Return (X, Y) of the center of cell containing provided text 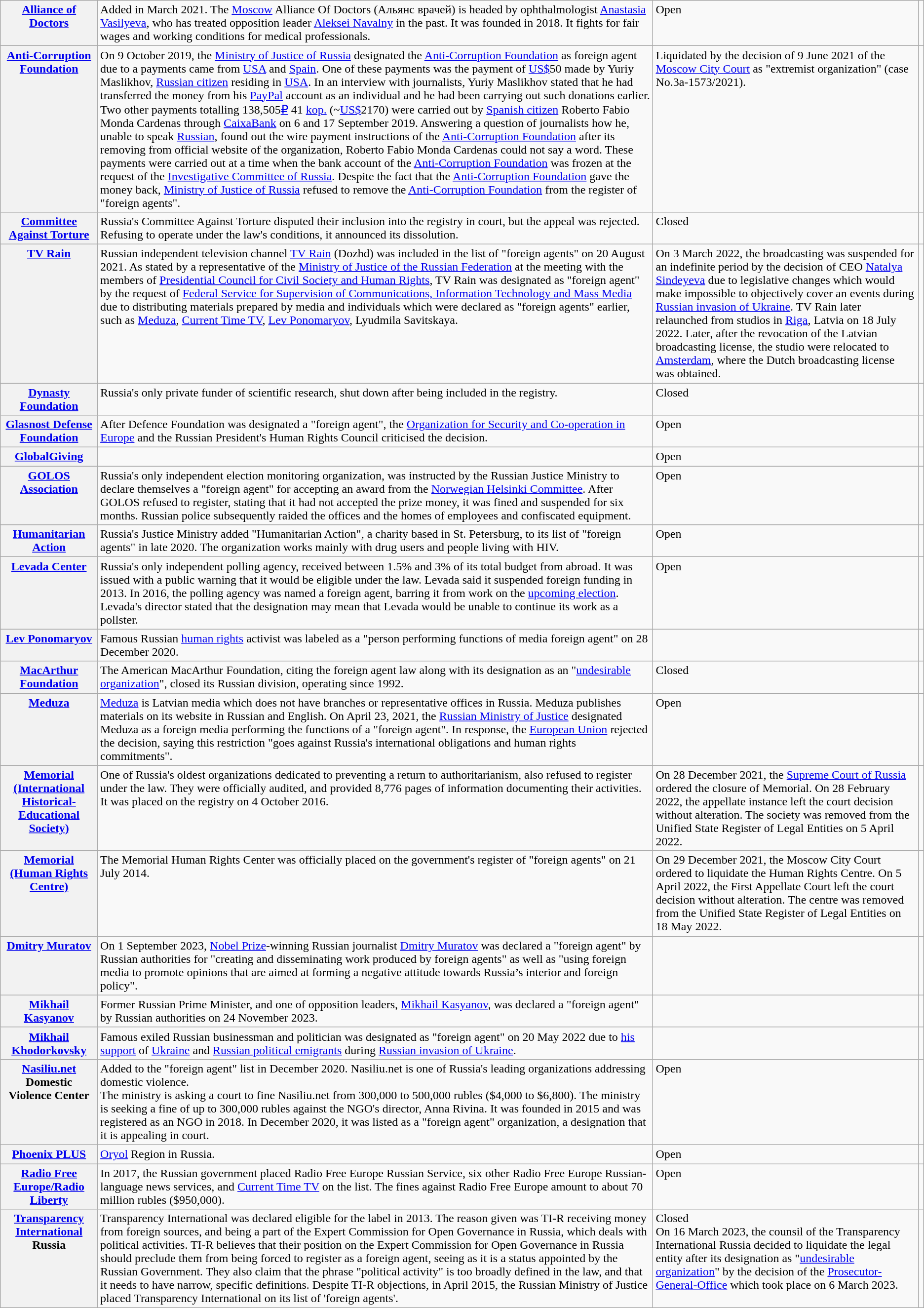
Glasnost Defense Foundation (49, 432)
Liquidated by the decision of 9 June 2021 of the Moscow City Court as "extremist organization" (case No.3а-1573/2021). (786, 129)
GlobalGiving (49, 457)
Phoenix PLUS (49, 1154)
Transparency International Russia (49, 1259)
Oryol Region in Russia. (375, 1154)
Memorial (International Historical-Educational Society) (49, 808)
Humanitarian Action (49, 541)
Famous Russian human rights activist was labeled as a "person performing functions of media foreign agent" on 28 December 2020. (375, 645)
Mikhail Khodorkovsky (49, 1043)
Russia's only private funder of scientific research, shut down after being included in the registry. (375, 399)
Committee Against Torture (49, 228)
Levada Center (49, 593)
Memorial (Human Rights Centre) (49, 894)
Alliance of Doctors (49, 23)
Radio Free Europe/Radio Liberty (49, 1186)
Anti-Corruption Foundation (49, 129)
GOLOS Association (49, 496)
Dmitry Muratov (49, 966)
Dynasty Foundation (49, 399)
Lev Ponomaryov (49, 645)
Nasiliu.net Domestic Violence Center (49, 1102)
Mikhail Kasyanov (49, 1011)
TV Rain (49, 313)
MacArthur Foundation (49, 677)
Meduza (49, 729)
The Memorial Human Rights Center was officially placed on the government's register of "foreign agents" on 21 July 2014. (375, 894)
